Return the (X, Y) coordinate for the center point of the cell that contains the specified text.  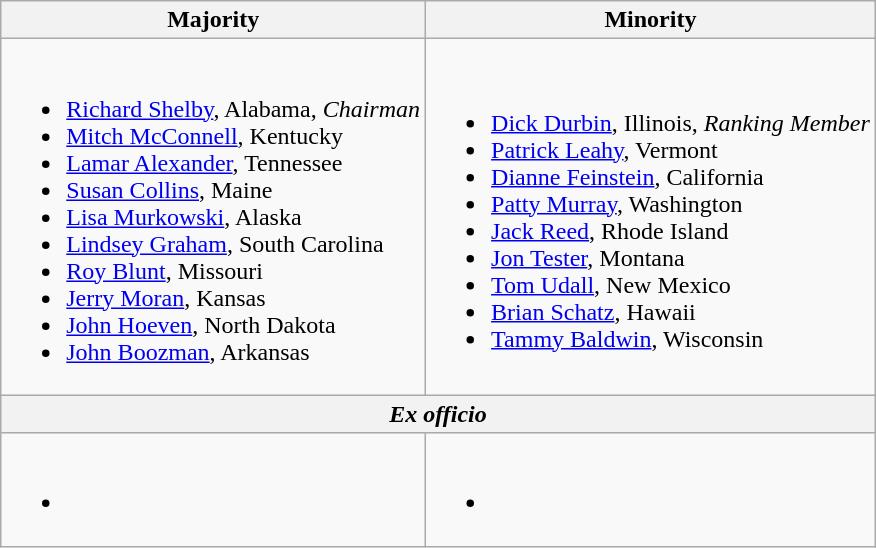
Ex officio (438, 414)
Minority (651, 20)
Majority (214, 20)
